Determine the (x, y) coordinate at the center of the cell enclosing the given text.  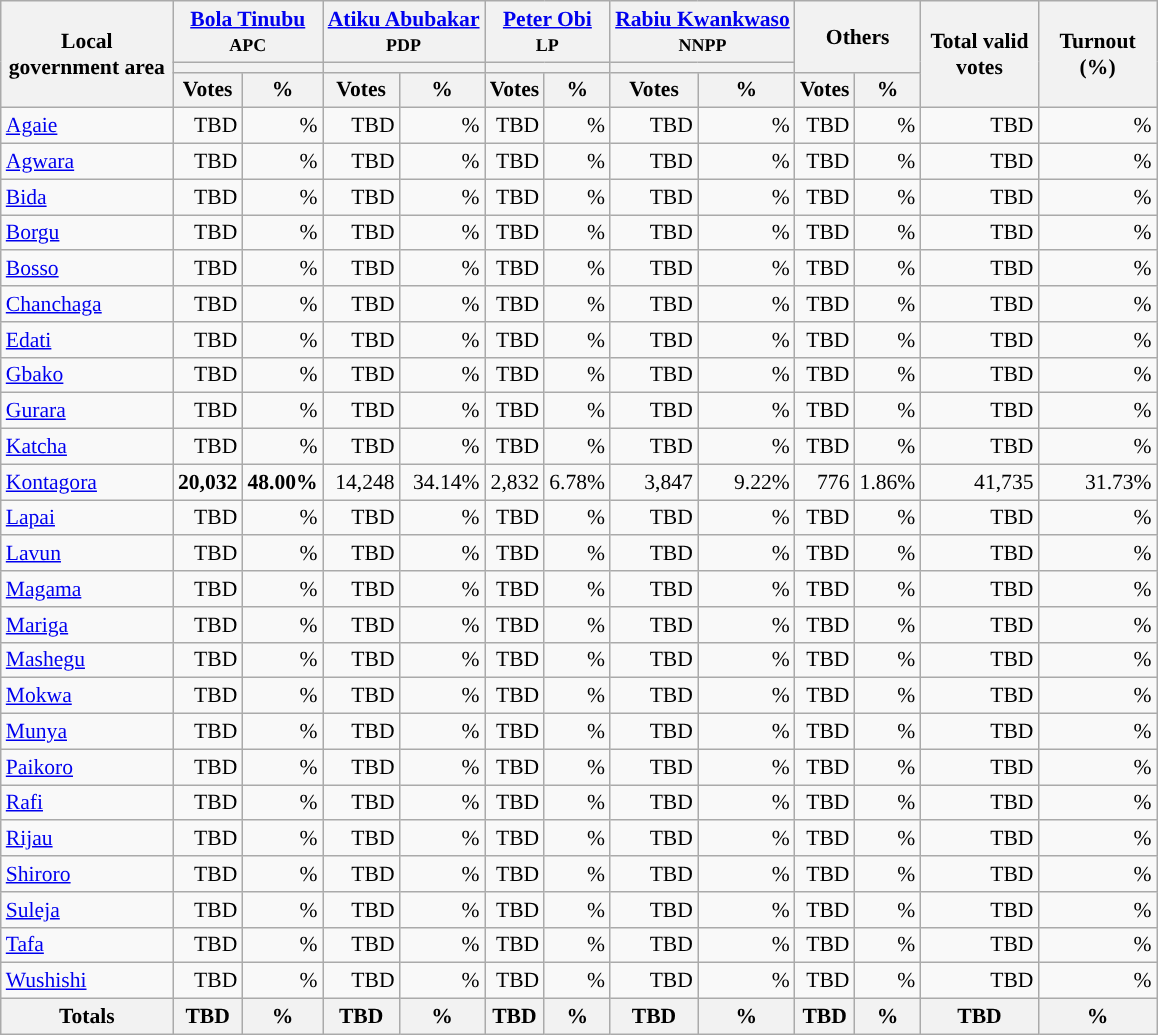
41,735 (979, 482)
Katcha (87, 447)
Chanchaga (87, 304)
Rafi (87, 803)
Lapai (87, 518)
Mariga (87, 625)
48.00% (282, 482)
Rijau (87, 839)
Lavun (87, 554)
Mokwa (87, 696)
Magama (87, 589)
Agwara (87, 162)
14,248 (362, 482)
Agaie (87, 126)
2,832 (515, 482)
Gbako (87, 375)
Edati (87, 340)
Munya (87, 732)
Others (858, 36)
1.86% (888, 482)
Paikoro (87, 767)
Bosso (87, 269)
Rabiu KwankwasoNNPP (702, 32)
34.14% (442, 482)
Wushishi (87, 981)
776 (825, 482)
Kontagora (87, 482)
Mashegu (87, 660)
Bida (87, 197)
Suleja (87, 910)
Peter ObiLP (548, 32)
Atiku AbubakarPDP (404, 32)
Shiroro (87, 874)
Gurara (87, 411)
9.22% (746, 482)
Turnout (%) (1098, 54)
6.78% (577, 482)
Total valid votes (979, 54)
20,032 (208, 482)
3,847 (654, 482)
Local government area (87, 54)
Tafa (87, 945)
Borgu (87, 233)
Bola TinubuAPC (248, 32)
31.73% (1098, 482)
Totals (87, 1017)
